Capture the cell that displays the provided text and extract its [x, y] central coordinate. 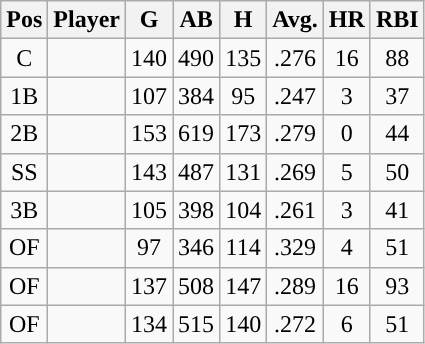
C [24, 58]
G [150, 20]
398 [196, 210]
143 [150, 172]
619 [196, 134]
.276 [296, 58]
490 [196, 58]
Avg. [296, 20]
6 [346, 324]
173 [244, 134]
.279 [296, 134]
H [244, 20]
.247 [296, 96]
44 [397, 134]
137 [150, 286]
SS [24, 172]
131 [244, 172]
88 [397, 58]
97 [150, 248]
3B [24, 210]
2B [24, 134]
41 [397, 210]
104 [244, 210]
147 [244, 286]
135 [244, 58]
105 [150, 210]
1B [24, 96]
0 [346, 134]
AB [196, 20]
Player [87, 20]
.289 [296, 286]
95 [244, 96]
5 [346, 172]
50 [397, 172]
134 [150, 324]
4 [346, 248]
508 [196, 286]
346 [196, 248]
515 [196, 324]
384 [196, 96]
487 [196, 172]
HR [346, 20]
114 [244, 248]
93 [397, 286]
.261 [296, 210]
Pos [24, 20]
107 [150, 96]
RBI [397, 20]
.269 [296, 172]
153 [150, 134]
.272 [296, 324]
37 [397, 96]
.329 [296, 248]
